Output the (X, Y) coordinate of the center of the cell containing the given text.  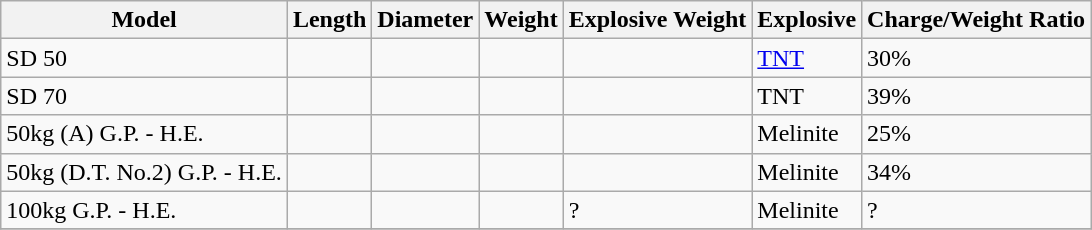
50kg (A) G.P. - H.E. (144, 134)
Charge/Weight Ratio (976, 20)
Explosive (807, 20)
39% (976, 96)
SD 50 (144, 58)
Explosive Weight (658, 20)
25% (976, 134)
Weight (521, 20)
34% (976, 172)
30% (976, 58)
Model (144, 20)
Diameter (426, 20)
Length (329, 20)
100kg G.P. - H.E. (144, 210)
50kg (D.T. No.2) G.P. - H.E. (144, 172)
SD 70 (144, 96)
